Pinpoint the cell where the given text exists, returning its (X, Y) midpoint coordinate. 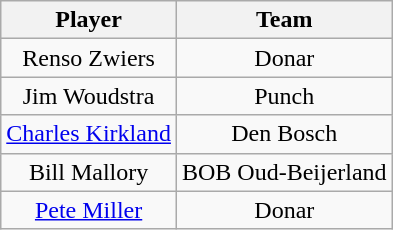
Pete Miller (89, 210)
Charles Kirkland (89, 134)
Player (89, 20)
Den Bosch (284, 134)
Bill Mallory (89, 172)
Jim Woudstra (89, 96)
BOB Oud-Beijerland (284, 172)
Team (284, 20)
Renso Zwiers (89, 58)
Punch (284, 96)
